Scan for the cell matching the given text and deliver its [X, Y] coordinate at center. 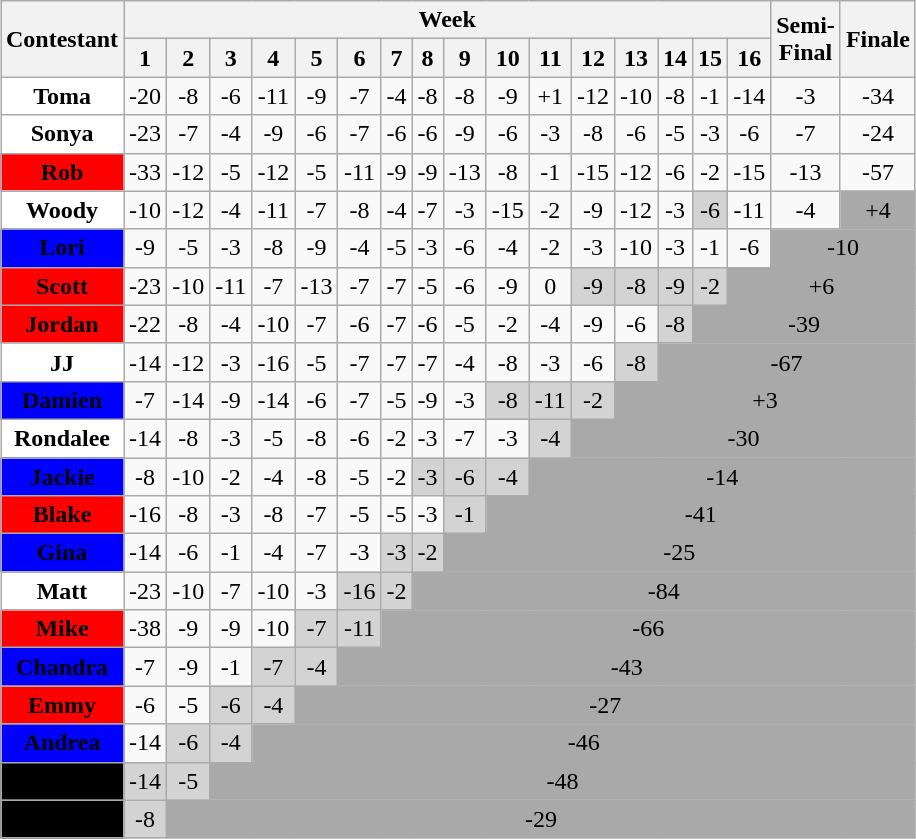
9 [464, 58]
0 [550, 286]
Finale [878, 39]
5 [316, 58]
Semi-Final [806, 39]
10 [508, 58]
14 [676, 58]
Jordan [62, 324]
Woody [62, 210]
+6 [822, 286]
-29 [542, 819]
Gina [62, 553]
Blake [62, 515]
4 [274, 58]
Scott [62, 286]
15 [710, 58]
Sonya [62, 134]
-30 [743, 438]
Chandra [62, 667]
-41 [700, 515]
Toma [62, 96]
7 [396, 58]
-20 [146, 96]
13 [636, 58]
Emmy [62, 705]
Rob [62, 172]
-43 [627, 667]
3 [231, 58]
-67 [787, 362]
Zina [62, 819]
-33 [146, 172]
JJ [62, 362]
+1 [550, 96]
-22 [146, 324]
-38 [146, 629]
Week [448, 20]
Rondalee [62, 438]
Vanessa [62, 781]
16 [750, 58]
Matt [62, 591]
-84 [664, 591]
8 [428, 58]
12 [592, 58]
2 [188, 58]
Contestant [62, 39]
Lori [62, 248]
11 [550, 58]
1 [146, 58]
Mike [62, 629]
-27 [606, 705]
-57 [878, 172]
-34 [878, 96]
-66 [648, 629]
-46 [584, 743]
-48 [563, 781]
Jackie [62, 477]
6 [360, 58]
+4 [878, 210]
+3 [764, 400]
-24 [878, 134]
-39 [804, 324]
Andrea [62, 743]
Damien [62, 400]
-25 [679, 553]
